Capture the cell that displays the provided text and extract its [x, y] central coordinate. 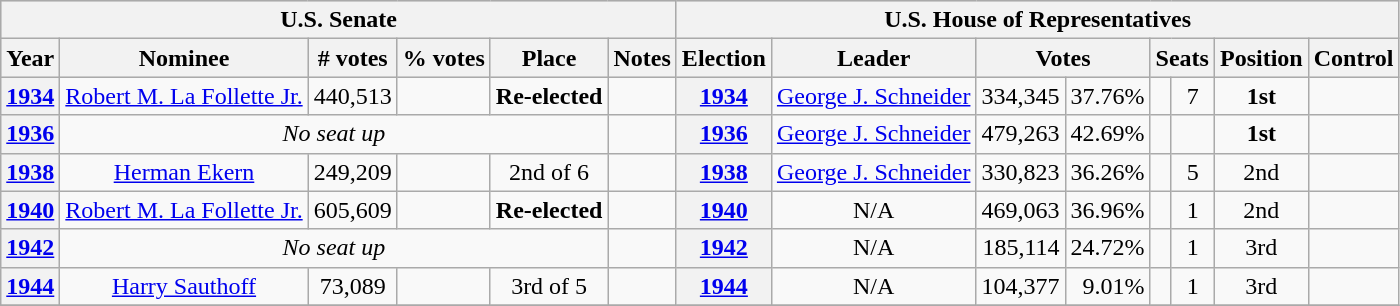
Leader [874, 58]
440,513 [352, 96]
605,609 [352, 210]
5 [1193, 172]
24.72% [1108, 248]
7 [1193, 96]
Control [1354, 58]
U.S. House of Representatives [1038, 20]
Place [549, 58]
# votes [352, 58]
% votes [444, 58]
Herman Ekern [184, 172]
73,089 [352, 286]
334,345 [1020, 96]
U.S. Senate [339, 20]
Election [724, 58]
Position [1261, 58]
330,823 [1020, 172]
104,377 [1020, 286]
Notes [642, 58]
36.26% [1108, 172]
2nd of 6 [549, 172]
Seats [1182, 58]
479,263 [1020, 134]
249,209 [352, 172]
Year [30, 58]
469,063 [1020, 210]
9.01% [1108, 286]
185,114 [1020, 248]
42.69% [1108, 134]
37.76% [1108, 96]
Nominee [184, 58]
3rd of 5 [549, 286]
Votes [1063, 58]
Harry Sauthoff [184, 286]
36.96% [1108, 210]
